Pinpoint the cell where the given text exists, returning its [x, y] midpoint coordinate. 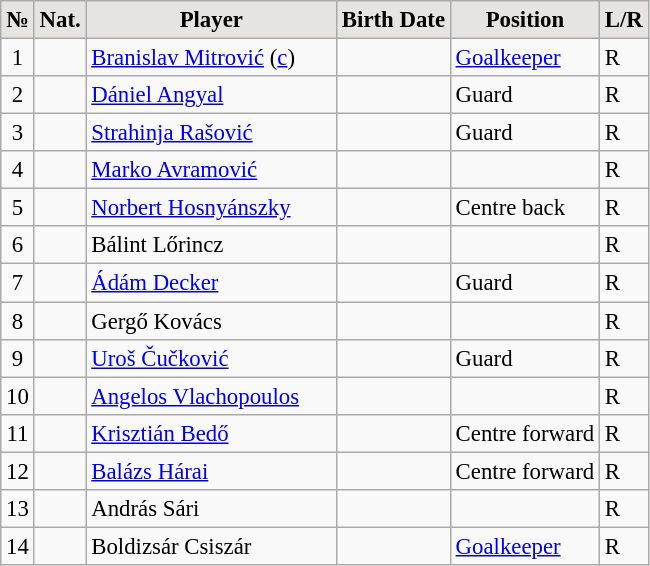
7 [18, 283]
8 [18, 321]
Birth Date [394, 20]
3 [18, 133]
Centre back [524, 208]
Angelos Vlachopoulos [212, 396]
1 [18, 58]
9 [18, 358]
Nat. [60, 20]
Balázs Hárai [212, 471]
4 [18, 170]
10 [18, 396]
Uroš Čučković [212, 358]
13 [18, 509]
Ádám Decker [212, 283]
Marko Avramović [212, 170]
Dániel Angyal [212, 95]
6 [18, 245]
Bálint Lőrincz [212, 245]
Position [524, 20]
№ [18, 20]
András Sári [212, 509]
14 [18, 546]
Boldizsár Csiszár [212, 546]
Gergő Kovács [212, 321]
Branislav Mitrović (c) [212, 58]
Krisztián Bedő [212, 433]
11 [18, 433]
Strahinja Rašović [212, 133]
L/R [624, 20]
Player [212, 20]
5 [18, 208]
12 [18, 471]
Norbert Hosnyánszky [212, 208]
2 [18, 95]
